Output the (x, y) coordinate of the center of the cell containing the given text.  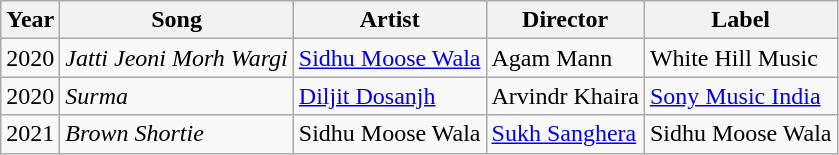
Sukh Sanghera (565, 134)
Year (30, 20)
Agam Mann (565, 58)
Label (740, 20)
Diljit Dosanjh (390, 96)
Surma (177, 96)
Director (565, 20)
2021 (30, 134)
Song (177, 20)
Artist (390, 20)
Jatti Jeoni Morh Wargi (177, 58)
Arvindr Khaira (565, 96)
Sony Music India (740, 96)
Brown Shortie (177, 134)
White Hill Music (740, 58)
